Return the [x, y] coordinate for the center point of the cell that contains the specified text.  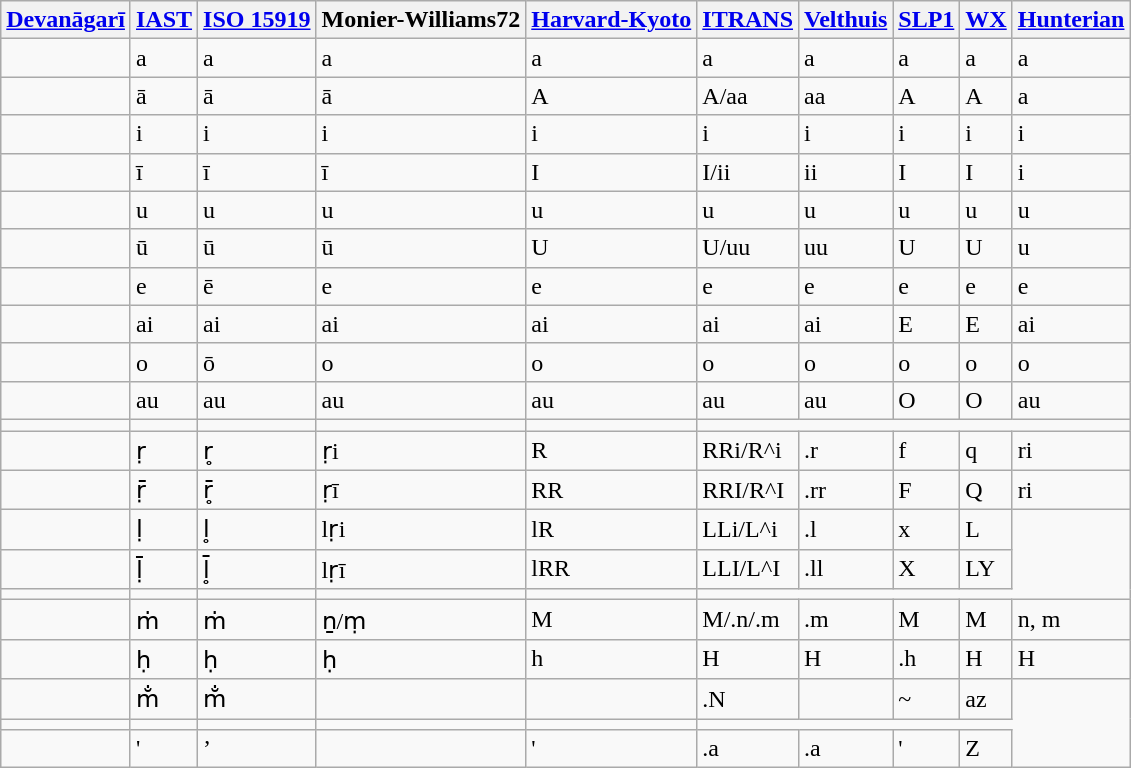
WX [986, 20]
’ [257, 749]
X [926, 569]
LY [986, 569]
az [986, 699]
n, m [1071, 620]
Harvard-Kyoto [612, 20]
RRI/R^I [748, 490]
ṝ [164, 490]
Q [986, 490]
.r [846, 450]
x [926, 530]
lR [612, 530]
A/aa [748, 96]
l̥ [257, 530]
SLP1 [926, 20]
Monier-Williams72 [421, 20]
.h [926, 659]
.ll [846, 569]
l̥̄ [257, 569]
ṛ [164, 450]
ṛī [421, 490]
F [926, 490]
lṛī [421, 569]
h [612, 659]
ISO 15919 [257, 20]
LLi/L^i [748, 530]
L [986, 530]
U/uu [748, 248]
ḹ [164, 569]
q [986, 450]
.N [748, 699]
RRi/R^i [748, 450]
r̥ [257, 450]
lṛi [421, 530]
f [926, 450]
R [612, 450]
lRR [612, 569]
Velthuis [846, 20]
ḷ [164, 530]
uu [846, 248]
aa [846, 96]
I/ii [748, 172]
IAST [164, 20]
ō [257, 362]
ii [846, 172]
Devanāgarī [66, 20]
.l [846, 530]
.rr [846, 490]
Z [986, 749]
LLI/L^I [748, 569]
~ [926, 699]
ITRANS [748, 20]
ē [257, 286]
ṛi [421, 450]
r̥̄ [257, 490]
Hunterian [1071, 20]
ṉ/ṃ [421, 620]
RR [612, 490]
.m [846, 620]
M/.n/.m [748, 620]
